Capture the cell that displays the provided text and extract its (X, Y) central coordinate. 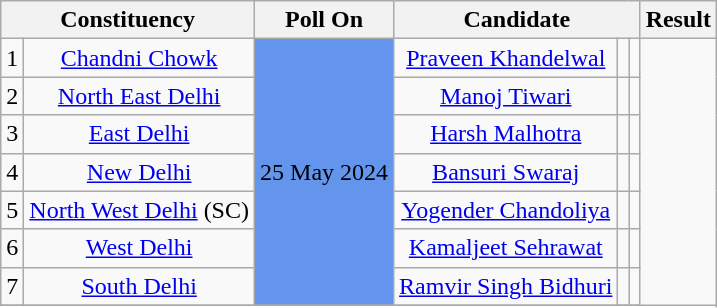
East Delhi (140, 134)
Bansuri Swaraj (506, 172)
Result (678, 20)
Poll On (324, 20)
4 (12, 172)
North East Delhi (140, 96)
Constituency (128, 20)
6 (12, 248)
7 (12, 286)
Candidate (518, 20)
Manoj Tiwari (506, 96)
1 (12, 58)
Chandni Chowk (140, 58)
5 (12, 210)
Kamaljeet Sehrawat (506, 248)
2 (12, 96)
25 May 2024 (324, 172)
Yogender Chandoliya (506, 210)
North West Delhi (SC) (140, 210)
New Delhi (140, 172)
Praveen Khandelwal (506, 58)
Harsh Malhotra (506, 134)
Ramvir Singh Bidhuri (506, 286)
West Delhi (140, 248)
South Delhi (140, 286)
3 (12, 134)
